Return the (x, y) coordinate for the center point of the cell that contains the specified text.  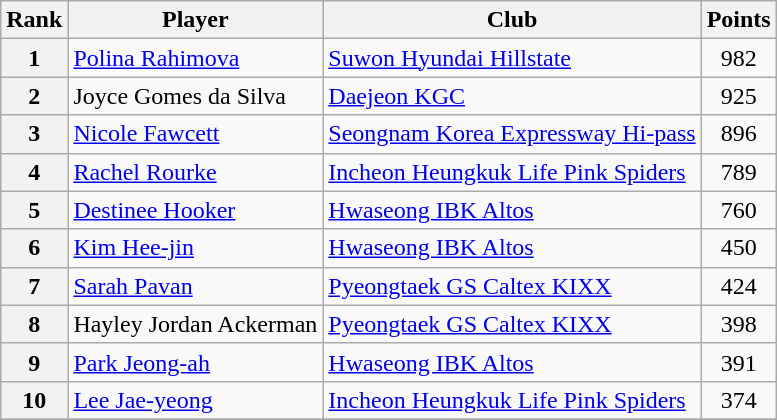
9 (34, 362)
6 (34, 248)
896 (738, 134)
Hayley Jordan Ackerman (196, 324)
450 (738, 248)
7 (34, 286)
Polina Rahimova (196, 58)
Kim Hee-jin (196, 248)
982 (738, 58)
Rachel Rourke (196, 172)
5 (34, 210)
789 (738, 172)
4 (34, 172)
424 (738, 286)
760 (738, 210)
391 (738, 362)
398 (738, 324)
Sarah Pavan (196, 286)
Destinee Hooker (196, 210)
1 (34, 58)
10 (34, 400)
Suwon Hyundai Hillstate (512, 58)
Club (512, 20)
Rank (34, 20)
Joyce Gomes da Silva (196, 96)
925 (738, 96)
Daejeon KGC (512, 96)
Lee Jae-yeong (196, 400)
3 (34, 134)
Player (196, 20)
Park Jeong-ah (196, 362)
Seongnam Korea Expressway Hi-pass (512, 134)
2 (34, 96)
Nicole Fawcett (196, 134)
374 (738, 400)
Points (738, 20)
8 (34, 324)
